Return (x, y) of the center of cell containing provided text 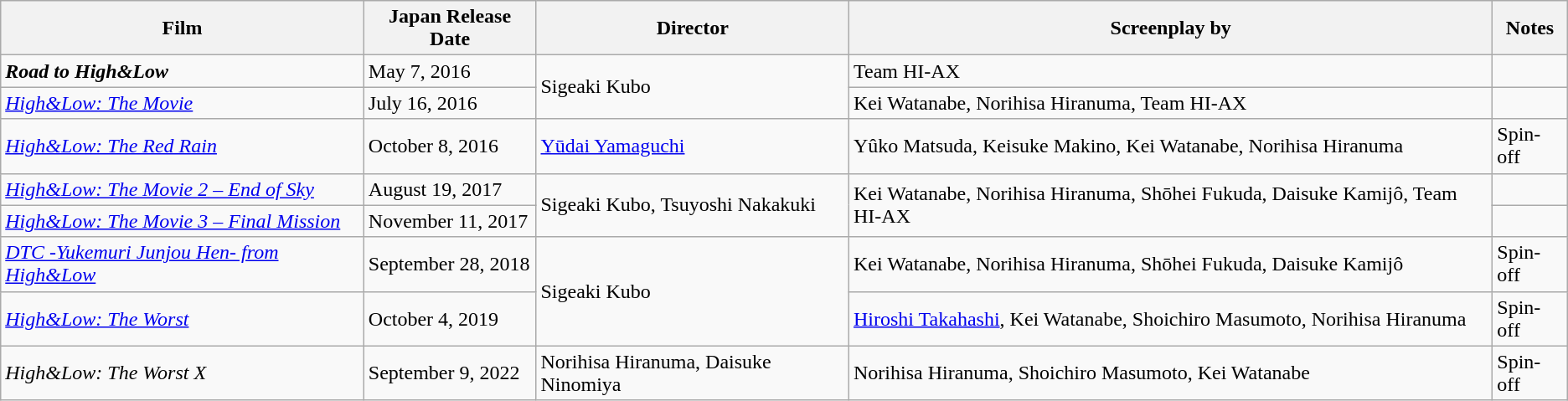
High&Low: The Red Rain (183, 146)
Director (693, 28)
Sigeaki Kubo, Tsuyoshi Nakakuki (693, 205)
October 8, 2016 (450, 146)
Kei Watanabe, Norihisa Hiranuma, Shōhei Fukuda, Daisuke Kamijô, Team HI-AX (1171, 205)
Team HI-AX (1171, 71)
High&Low: The Movie (183, 103)
Norihisa Hiranuma, Daisuke Ninomiya (693, 373)
May 7, 2016 (450, 71)
High&Low: The Worst X (183, 373)
Japan Release Date (450, 28)
Film (183, 28)
Screenplay by (1171, 28)
High&Low: The Worst (183, 318)
August 19, 2017 (450, 189)
Kei Watanabe, Norihisa Hiranuma, Team HI-AX (1171, 103)
DTC -Yukemuri Junjou Hen- from High&Low (183, 265)
Kei Watanabe, Norihisa Hiranuma, Shōhei Fukuda, Daisuke Kamijô (1171, 265)
Yūdai Yamaguchi (693, 146)
High&Low: The Movie 3 – Final Mission (183, 221)
Hiroshi Takahashi, Kei Watanabe, Shoichiro Masumoto, Norihisa Hiranuma (1171, 318)
October 4, 2019 (450, 318)
Notes (1529, 28)
September 28, 2018 (450, 265)
Norihisa Hiranuma, Shoichiro Masumoto, Kei Watanabe (1171, 373)
November 11, 2017 (450, 221)
Road to High&Low (183, 71)
Yûko Matsuda, Keisuke Makino, Kei Watanabe, Norihisa Hiranuma (1171, 146)
July 16, 2016 (450, 103)
September 9, 2022 (450, 373)
High&Low: The Movie 2 – End of Sky (183, 189)
